Search for the cell housing the specified text and yield its [x, y] center coordinate. 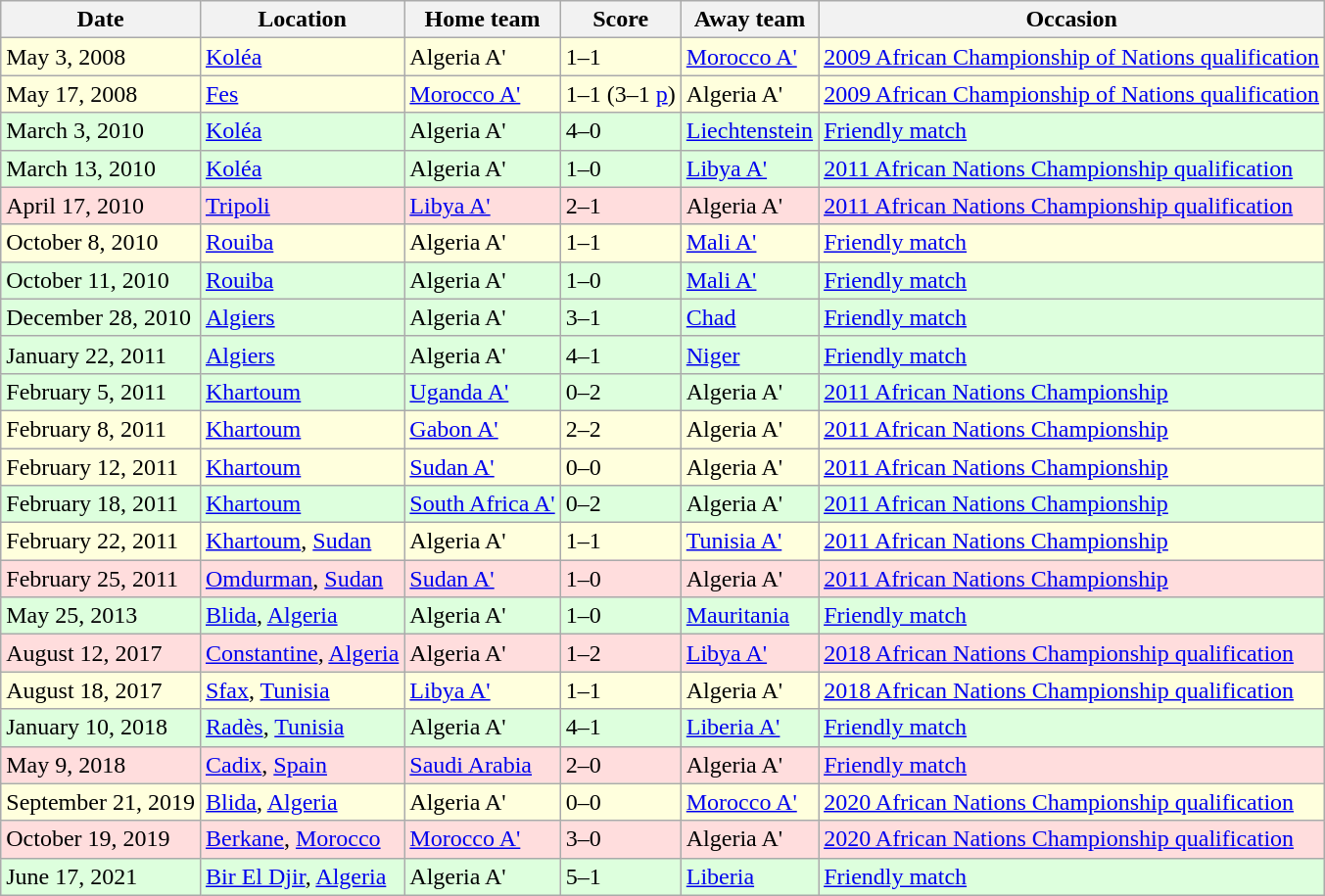
4–0 [621, 131]
June 17, 2021 [101, 876]
September 21, 2019 [101, 802]
January 22, 2011 [101, 354]
Occasion [1071, 20]
Omdurman, Sudan [302, 579]
Chad [749, 317]
Home team [482, 20]
April 17, 2010 [101, 206]
Location [302, 20]
February 12, 2011 [101, 467]
March 13, 2010 [101, 168]
2–1 [621, 206]
March 3, 2010 [101, 131]
May 3, 2008 [101, 57]
Liberia A' [749, 728]
Bir El Djir, Algeria [302, 876]
February 22, 2011 [101, 542]
Tunisia A' [749, 542]
Liechtenstein [749, 131]
Cadix, Spain [302, 765]
January 10, 2018 [101, 728]
Date [101, 20]
Fes [302, 94]
3–1 [621, 317]
February 25, 2011 [101, 579]
Niger [749, 354]
February 18, 2011 [101, 504]
5–1 [621, 876]
2–0 [621, 765]
1–2 [621, 653]
Away team [749, 20]
May 25, 2013 [101, 616]
December 28, 2010 [101, 317]
South Africa A' [482, 504]
February 8, 2011 [101, 429]
Saudi Arabia [482, 765]
Tripoli [302, 206]
Khartoum, Sudan [302, 542]
3–0 [621, 839]
May 9, 2018 [101, 765]
2–2 [621, 429]
October 11, 2010 [101, 280]
Mauritania [749, 616]
Sfax, Tunisia [302, 690]
Radès, Tunisia [302, 728]
October 19, 2019 [101, 839]
February 5, 2011 [101, 392]
Score [621, 20]
May 17, 2008 [101, 94]
August 18, 2017 [101, 690]
August 12, 2017 [101, 653]
Gabon A' [482, 429]
Berkane, Morocco [302, 839]
1–1 (3–1 p) [621, 94]
Uganda A' [482, 392]
Liberia [749, 876]
October 8, 2010 [101, 243]
Constantine, Algeria [302, 653]
